Find where the given text appears and provide that cell's center as (X, Y) coordinate. 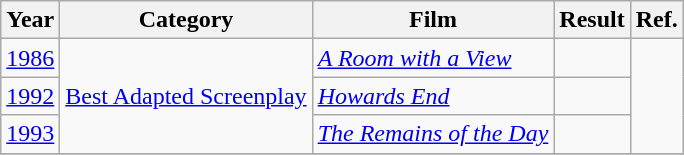
1986 (30, 58)
Howards End (433, 96)
1993 (30, 134)
1992 (30, 96)
Category (186, 20)
Ref. (656, 20)
A Room with a View (433, 58)
Best Adapted Screenplay (186, 96)
Year (30, 20)
Result (592, 20)
Film (433, 20)
The Remains of the Day (433, 134)
